Search for the cell housing the specified text and yield its (x, y) center coordinate. 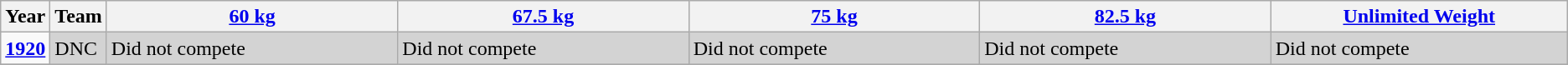
Team (79, 17)
82.5 kg (1126, 17)
DNC (79, 48)
60 kg (251, 17)
1920 (25, 48)
Year (25, 17)
Unlimited Weight (1419, 17)
67.5 kg (543, 17)
75 kg (834, 17)
